Return the (X, Y) coordinate for the center point of the cell that contains the specified text.  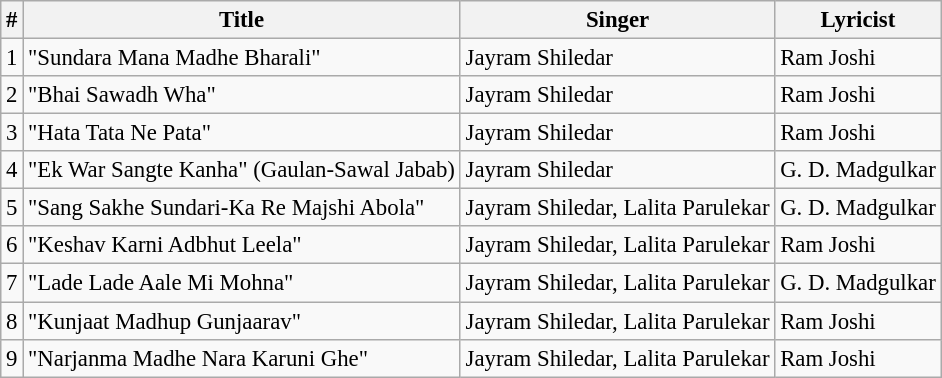
"Hata Tata Ne Pata" (242, 133)
"Ek War Sangte Kanha" (Gaulan-Sawal Jabab) (242, 170)
"Sang Sakhe Sundari-Ka Re Majshi Abola" (242, 208)
9 (12, 358)
Title (242, 20)
8 (12, 321)
Singer (618, 20)
5 (12, 208)
4 (12, 170)
3 (12, 133)
2 (12, 95)
"Sundara Mana Madhe Bharali" (242, 58)
Lyricist (858, 20)
# (12, 20)
1 (12, 58)
"Kunjaat Madhup Gunjaarav" (242, 321)
7 (12, 283)
6 (12, 245)
"Narjanma Madhe Nara Karuni Ghe" (242, 358)
"Bhai Sawadh Wha" (242, 95)
"Lade Lade Aale Mi Mohna" (242, 283)
"Keshav Karni Adbhut Leela" (242, 245)
